Output the (x, y) coordinate of the center of the cell containing the given text.  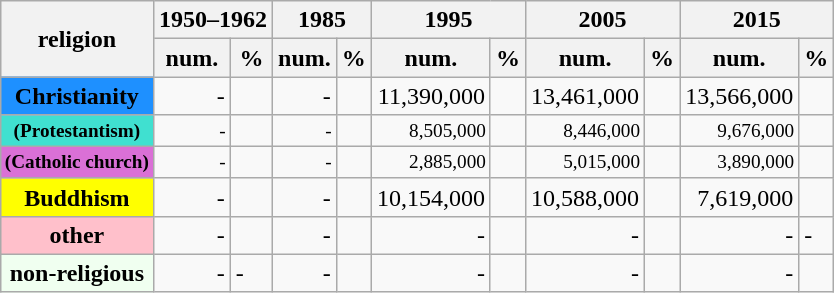
2005 (603, 20)
non-religious (76, 273)
other (76, 235)
11,390,000 (430, 96)
7,619,000 (740, 197)
1995 (448, 20)
religion (76, 39)
Buddhism (76, 197)
8,446,000 (586, 131)
9,676,000 (740, 131)
Christianity (76, 96)
10,154,000 (430, 197)
13,461,000 (586, 96)
3,890,000 (740, 163)
10,588,000 (586, 197)
(Catholic church) (76, 163)
5,015,000 (586, 163)
2015 (757, 20)
(Protestantism) (76, 131)
8,505,000 (430, 131)
1985 (322, 20)
13,566,000 (740, 96)
1950–1962 (214, 20)
2,885,000 (430, 163)
